From the cell containing the given text, extract its center point as (x, y) coordinate. 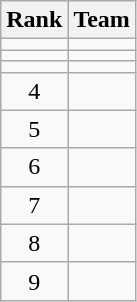
6 (34, 167)
8 (34, 243)
5 (34, 129)
7 (34, 205)
9 (34, 281)
Team (102, 20)
Rank (34, 20)
4 (34, 91)
